Extract the [X, Y] coordinate from the center of the cell holding the provided text.  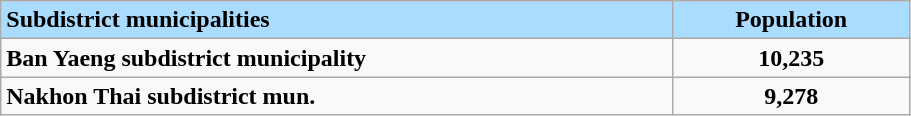
9,278 [791, 96]
10,235 [791, 58]
Nakhon Thai subdistrict mun. [337, 96]
Population [791, 20]
Subdistrict municipalities [337, 20]
Ban Yaeng subdistrict municipality [337, 58]
